Identify which cell holds the provided text, then report its (X, Y) central coordinate. 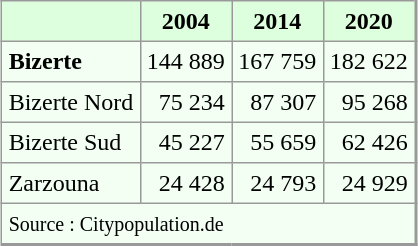
Bizerte Nord (71, 102)
75 234 (186, 102)
182 622 (369, 61)
Source : Citypopulation.de (208, 224)
167 759 (278, 61)
24 929 (369, 183)
95 268 (369, 102)
24 428 (186, 183)
24 793 (278, 183)
Zarzouna (71, 183)
2014 (278, 21)
87 307 (278, 102)
Bizerte Sud (71, 142)
144 889 (186, 61)
55 659 (278, 142)
2020 (369, 21)
2004 (186, 21)
Bizerte (71, 61)
45 227 (186, 142)
62 426 (369, 142)
